Pinpoint the cell where the given text exists, returning its (x, y) midpoint coordinate. 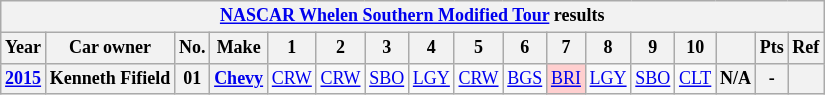
4 (432, 48)
Make (239, 48)
5 (478, 48)
Ref (806, 48)
10 (696, 48)
N/A (736, 78)
2015 (24, 78)
Kenneth Fifield (110, 78)
BRI (566, 78)
Chevy (239, 78)
8 (608, 48)
6 (525, 48)
2 (340, 48)
- (772, 78)
Car owner (110, 48)
Year (24, 48)
No. (192, 48)
1 (292, 48)
Pts (772, 48)
CLT (696, 78)
NASCAR Whelen Southern Modified Tour results (412, 16)
3 (387, 48)
9 (653, 48)
01 (192, 78)
7 (566, 48)
BGS (525, 78)
